Return [x, y] of the center of cell containing provided text 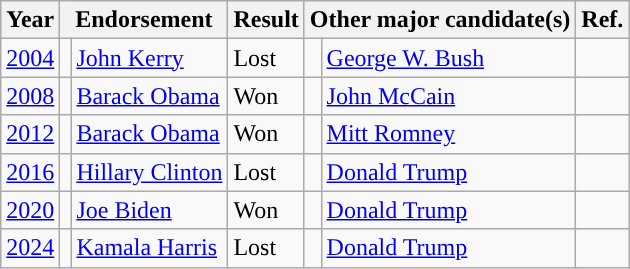
George W. Bush [448, 58]
Result [266, 20]
2008 [30, 96]
Hillary Clinton [150, 172]
Year [30, 20]
Kamala Harris [150, 248]
John McCain [448, 96]
2004 [30, 58]
Ref. [602, 20]
2024 [30, 248]
2020 [30, 210]
2012 [30, 134]
Endorsement [144, 20]
2016 [30, 172]
Other major candidate(s) [440, 20]
John Kerry [150, 58]
Mitt Romney [448, 134]
Joe Biden [150, 210]
